Return [X, Y] of the center of cell containing provided text 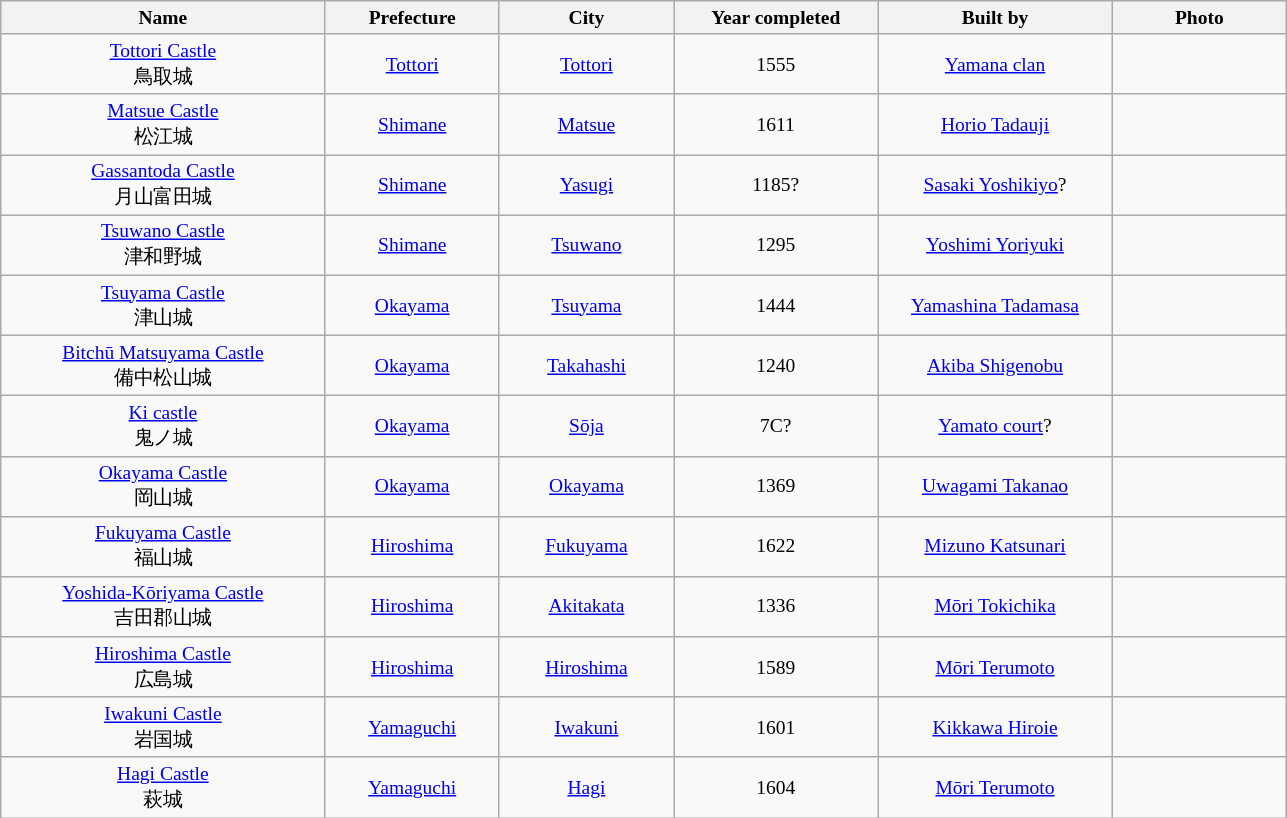
Tsuyama Castle津山城 [163, 305]
1185? [776, 185]
1336 [776, 607]
Mizuno Katsunari [995, 546]
1589 [776, 667]
Tsuwano [586, 245]
1622 [776, 546]
Hagi Castle萩城 [163, 787]
Year completed [776, 18]
1444 [776, 305]
1240 [776, 365]
Built by [995, 18]
Akitakata [586, 607]
Fukuyama Castle福山城 [163, 546]
Sōja [586, 426]
Yamato court? [995, 426]
Mōri Tokichika [995, 607]
Fukuyama [586, 546]
1369 [776, 486]
7C? [776, 426]
Matsue [586, 124]
Yoshimi Yoriyuki [995, 245]
1295 [776, 245]
Uwagami Takanao [995, 486]
Akiba Shigenobu [995, 365]
Hagi [586, 787]
Name [163, 18]
Horio Tadauji [995, 124]
Tottori Castle鳥取城 [163, 64]
Gassantoda Castle月山富田城 [163, 185]
Tsuyama [586, 305]
Yoshida-Kōriyama Castle吉田郡山城 [163, 607]
Prefecture [412, 18]
Yasugi [586, 185]
1555 [776, 64]
Kikkawa Hiroie [995, 727]
Iwakuni [586, 727]
1604 [776, 787]
Hiroshima Castle広島城 [163, 667]
1611 [776, 124]
Yamashina Tadamasa [995, 305]
1601 [776, 727]
Photo [1199, 18]
Okayama Castle岡山城 [163, 486]
Iwakuni Castle岩国城 [163, 727]
Sasaki Yoshikiyo? [995, 185]
Takahashi [586, 365]
City [586, 18]
Ki castle鬼ノ城 [163, 426]
Matsue Castle松江城 [163, 124]
Yamana clan [995, 64]
Tsuwano Castle津和野城 [163, 245]
Bitchū Matsuyama Castle備中松山城 [163, 365]
